Extract the [x, y] coordinate from the center of the cell holding the provided text.  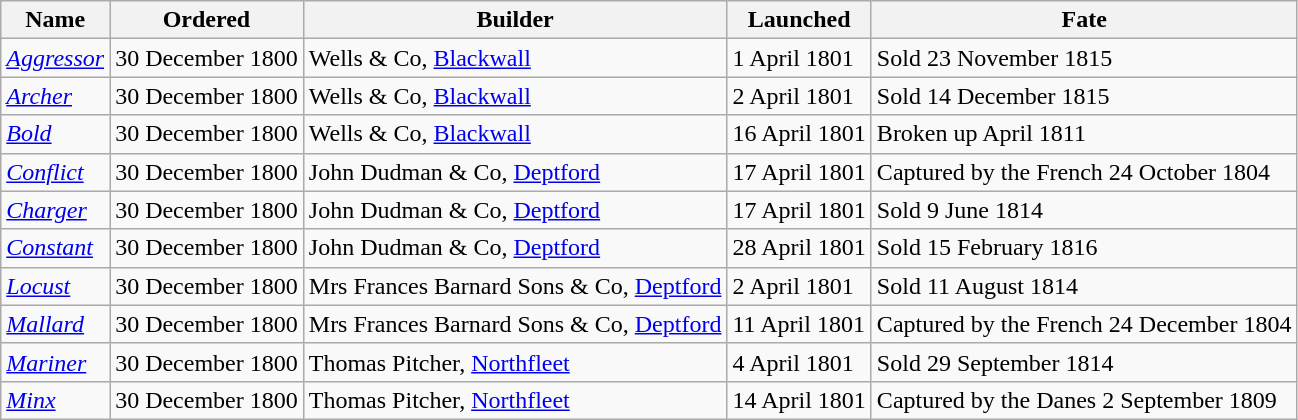
Constant [56, 248]
16 April 1801 [799, 134]
Minx [56, 400]
Mallard [56, 324]
1 April 1801 [799, 58]
Sold 11 August 1814 [1084, 286]
Mariner [56, 362]
Sold 14 December 1815 [1084, 96]
Captured by the Danes 2 September 1809 [1084, 400]
Ordered [207, 20]
Charger [56, 210]
Sold 9 June 1814 [1084, 210]
Sold 15 February 1816 [1084, 248]
Name [56, 20]
28 April 1801 [799, 248]
Launched [799, 20]
Conflict [56, 172]
Sold 29 September 1814 [1084, 362]
Captured by the French 24 December 1804 [1084, 324]
4 April 1801 [799, 362]
Locust [56, 286]
Sold 23 November 1815 [1084, 58]
Archer [56, 96]
Aggressor [56, 58]
14 April 1801 [799, 400]
Bold [56, 134]
Builder [515, 20]
Broken up April 1811 [1084, 134]
Fate [1084, 20]
11 April 1801 [799, 324]
Captured by the French 24 October 1804 [1084, 172]
